Return [x, y] of the center of cell containing provided text 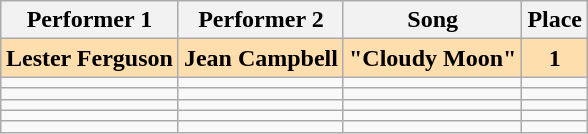
Jean Campbell [260, 58]
Song [432, 20]
Place [555, 20]
Lester Ferguson [89, 58]
Performer 2 [260, 20]
1 [555, 58]
Performer 1 [89, 20]
"Cloudy Moon" [432, 58]
